Pinpoint the cell where the given text exists, returning its [X, Y] midpoint coordinate. 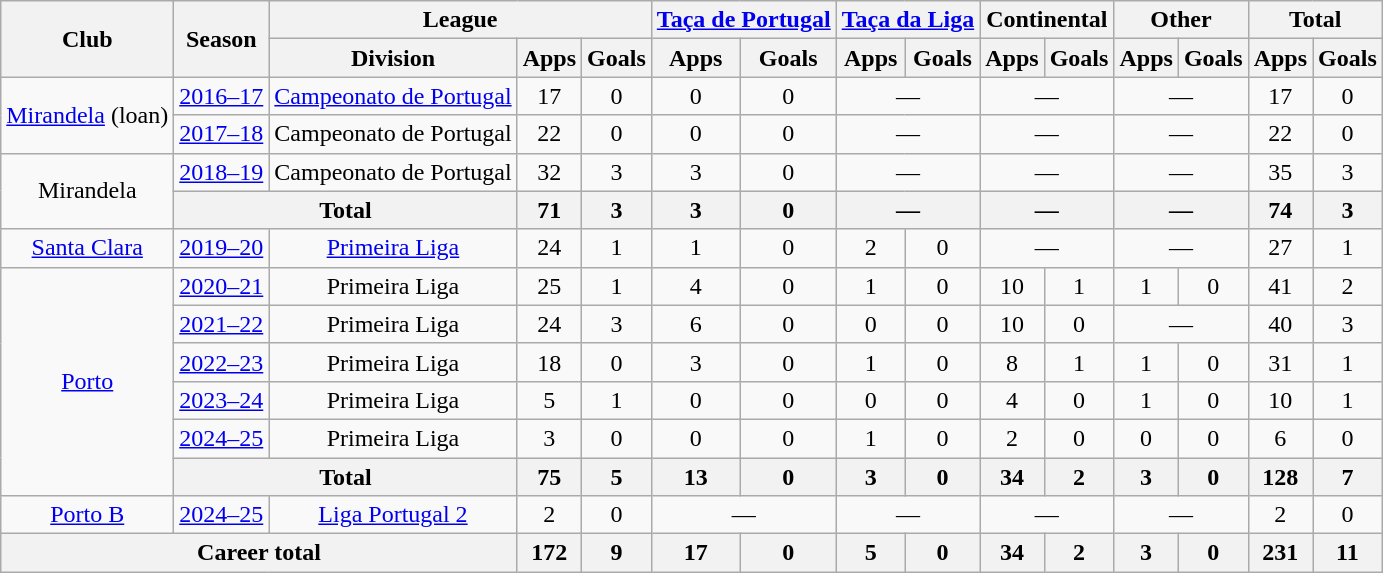
2020–21 [222, 286]
Other [1181, 20]
Liga Portugal 2 [393, 515]
11 [1348, 553]
41 [1280, 286]
Mirandela (loan) [88, 115]
8 [1012, 362]
Porto [88, 381]
Club [88, 39]
Porto B [88, 515]
32 [549, 172]
Santa Clara [88, 248]
35 [1280, 172]
2017–18 [222, 134]
Taça da Liga [908, 20]
2019–20 [222, 248]
31 [1280, 362]
Taça de Portugal [744, 20]
Season [222, 39]
128 [1280, 477]
231 [1280, 553]
18 [549, 362]
Division [393, 58]
Career total [259, 553]
2023–24 [222, 400]
Continental [1047, 20]
League [460, 20]
40 [1280, 324]
75 [549, 477]
7 [1348, 477]
172 [549, 553]
25 [549, 286]
Mirandela [88, 191]
2016–17 [222, 96]
71 [549, 210]
13 [696, 477]
2022–23 [222, 362]
2018–19 [222, 172]
74 [1280, 210]
27 [1280, 248]
9 [617, 553]
2021–22 [222, 324]
